Find where the given text appears and provide that cell's center as [X, Y] coordinate. 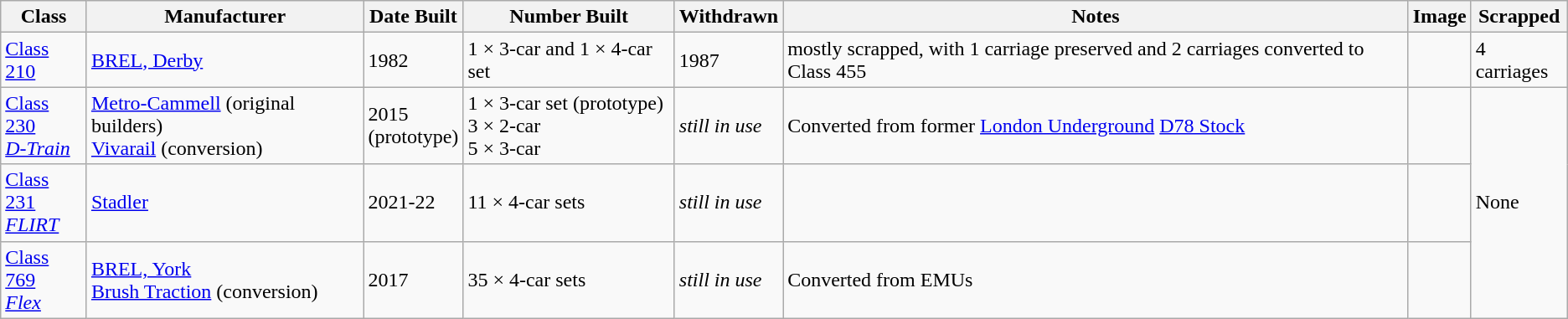
35 × 4-car sets [569, 280]
Metro-Cammell (original builders)Vivarail (conversion) [224, 126]
Scrapped [1519, 17]
Manufacturer [224, 17]
Class 230D-Train [44, 126]
1 × 3-car and 1 × 4-car set [569, 60]
Class [44, 17]
Date Built [414, 17]
1987 [729, 60]
mostly scrapped, with 1 carriage preserved and 2 carriages converted to Class 455 [1096, 60]
Stadler [224, 203]
2021-22 [414, 203]
1982 [414, 60]
Class 210 [44, 60]
Class 769Flex [44, 280]
Number Built [569, 17]
None [1519, 203]
Image [1439, 17]
Class 231FLIRT [44, 203]
Converted from EMUs [1096, 280]
2017 [414, 280]
4 carriages [1519, 60]
Converted from former London Underground D78 Stock [1096, 126]
Notes [1096, 17]
BREL, YorkBrush Traction (conversion) [224, 280]
2015(prototype) [414, 126]
BREL, Derby [224, 60]
11 × 4-car sets [569, 203]
1 × 3-car set (prototype)3 × 2-car5 × 3-car [569, 126]
Withdrawn [729, 17]
